Capture the cell that displays the provided text and extract its (x, y) central coordinate. 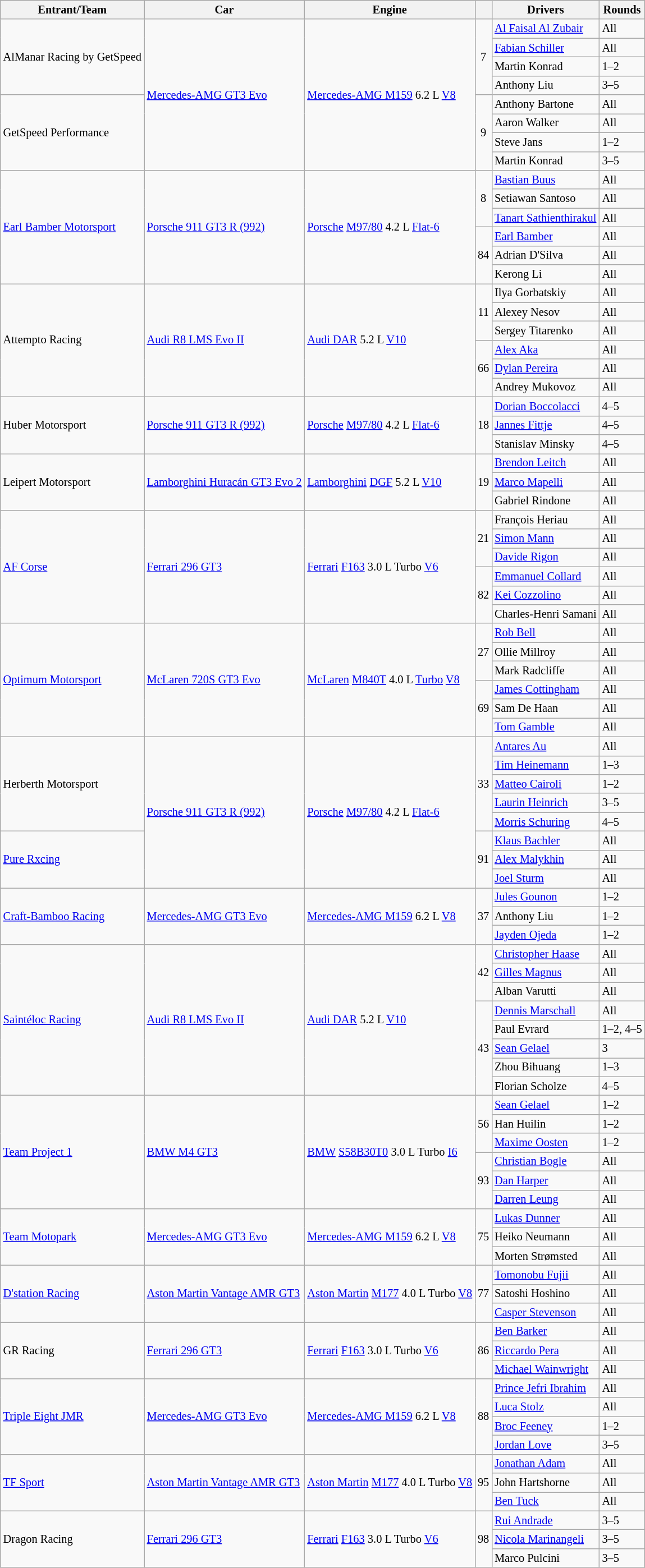
Al Faisal Al Zubair (546, 29)
Prince Jefri Ibrahim (546, 1388)
Alex Aka (546, 350)
Dylan Pereira (546, 369)
TF Sport (72, 1482)
Andrey Mukovoz (546, 387)
Marco Pulcini (546, 1558)
Steve Jans (546, 142)
Charles-Henri Samani (546, 614)
Klaus Bachler (546, 840)
Saintéloc Racing (72, 1020)
Nicola Marinangeli (546, 1539)
AlManar Racing by GetSpeed (72, 57)
Alban Varutti (546, 991)
Michael Wainwright (546, 1369)
Gilles Magnus (546, 973)
Mark Radcliffe (546, 670)
9 (483, 132)
Rob Bell (546, 633)
Riccardo Pera (546, 1350)
Joel Sturm (546, 879)
Engine (390, 10)
98 (483, 1539)
91 (483, 859)
Triple Eight JMR (72, 1416)
Dennis Marschall (546, 1010)
Casper Stevenson (546, 1313)
Heiko Neumann (546, 1237)
Bastian Buus (546, 180)
Leipert Motorsport (72, 481)
8 (483, 199)
Anthony Bartone (546, 104)
Morten Strømsted (546, 1256)
42 (483, 973)
Emmanuel Collard (546, 576)
56 (483, 1123)
Fabian Schiller (546, 48)
Gabriel Rindone (546, 500)
BMW M4 GT3 (225, 1152)
Earl Bamber (546, 236)
Tomonobu Fujii (546, 1275)
77 (483, 1294)
Jayden Ojeda (546, 935)
Paul Evrard (546, 1029)
Broc Feeney (546, 1426)
GetSpeed Performance (72, 132)
Pure Rxcing (72, 859)
18 (483, 425)
Alexey Nesov (546, 312)
Christopher Haase (546, 954)
Luca Stolz (546, 1407)
43 (483, 1048)
Ben Tuck (546, 1501)
Ilya Gorbatskiy (546, 293)
27 (483, 652)
Setiawan Santoso (546, 199)
3 (622, 1048)
McLaren 720S GT3 Evo (225, 680)
75 (483, 1236)
Entrant/Team (72, 10)
Maxime Oosten (546, 1143)
Team Motopark (72, 1236)
Marco Mapelli (546, 482)
Lukas Dunner (546, 1218)
Tanart Sathienthirakul (546, 218)
37 (483, 916)
James Cottingham (546, 689)
McLaren M840T 4.0 L Turbo V8 (390, 680)
Simon Mann (546, 539)
7 (483, 57)
Ollie Millroy (546, 652)
66 (483, 368)
John Hartshorne (546, 1483)
Dragon Racing (72, 1539)
Jannes Fittje (546, 425)
Lamborghini DGF 5.2 L V10 (390, 481)
Drivers (546, 10)
84 (483, 255)
Team Project 1 (72, 1152)
33 (483, 784)
Antares Au (546, 746)
François Heriau (546, 519)
86 (483, 1350)
Dorian Boccolacci (546, 406)
Rounds (622, 10)
Matteo Cairoli (546, 784)
Jordan Love (546, 1445)
Kei Cozzolino (546, 595)
11 (483, 312)
Dan Harper (546, 1180)
Laurin Heinrich (546, 803)
Jonathan Adam (546, 1464)
D'station Racing (72, 1294)
93 (483, 1180)
Optimum Motorsport (72, 680)
Zhou Bihuang (546, 1067)
Christian Bogle (546, 1161)
Sam De Haan (546, 709)
Tom Gamble (546, 727)
Kerong Li (546, 274)
Morris Schuring (546, 822)
Jules Gounon (546, 897)
69 (483, 708)
Earl Bamber Motorsport (72, 227)
Attempto Racing (72, 340)
Ben Barker (546, 1331)
Craft-Bamboo Racing (72, 916)
88 (483, 1416)
AF Corse (72, 567)
Florian Scholze (546, 1086)
Davide Rigon (546, 557)
Tim Heinemann (546, 765)
1–2, 4–5 (622, 1029)
19 (483, 481)
Darren Leung (546, 1199)
21 (483, 539)
Alex Malykhin (546, 859)
Rui Andrade (546, 1520)
Han Huilin (546, 1124)
82 (483, 595)
Huber Motorsport (72, 425)
Brendon Leitch (546, 463)
Sergey Titarenko (546, 330)
BMW S58B30T0 3.0 L Turbo I6 (390, 1152)
Aaron Walker (546, 123)
Satoshi Hoshino (546, 1294)
Adrian D'Silva (546, 255)
95 (483, 1482)
Herberth Motorsport (72, 784)
GR Racing (72, 1350)
Car (225, 10)
Lamborghini Huracán GT3 Evo 2 (225, 481)
Stanislav Minsky (546, 444)
